Provide the (X, Y) coordinate of the cell's center where the given text is located.  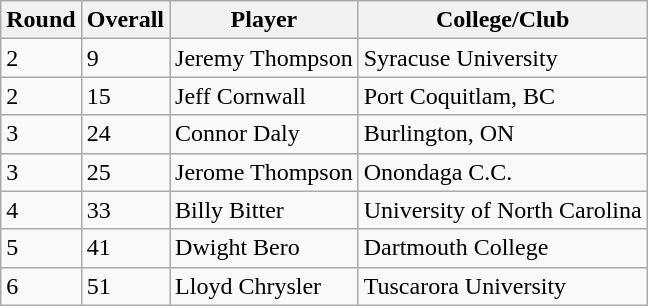
Connor Daly (264, 134)
Overall (125, 20)
Dwight Bero (264, 248)
5 (41, 248)
Burlington, ON (502, 134)
University of North Carolina (502, 210)
41 (125, 248)
Player (264, 20)
Jeff Cornwall (264, 96)
Syracuse University (502, 58)
25 (125, 172)
Onondaga C.C. (502, 172)
9 (125, 58)
College/Club (502, 20)
33 (125, 210)
Dartmouth College (502, 248)
Jeremy Thompson (264, 58)
6 (41, 286)
Round (41, 20)
Billy Bitter (264, 210)
24 (125, 134)
4 (41, 210)
Jerome Thompson (264, 172)
Lloyd Chrysler (264, 286)
51 (125, 286)
Port Coquitlam, BC (502, 96)
15 (125, 96)
Tuscarora University (502, 286)
